Search for the cell housing the specified text and yield its (x, y) center coordinate. 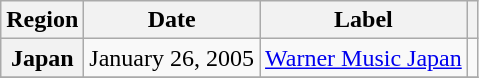
Date (172, 20)
Region (42, 20)
Japan (42, 58)
Label (364, 20)
Warner Music Japan (364, 58)
January 26, 2005 (172, 58)
